Identify which cell holds the provided text, then report its (x, y) central coordinate. 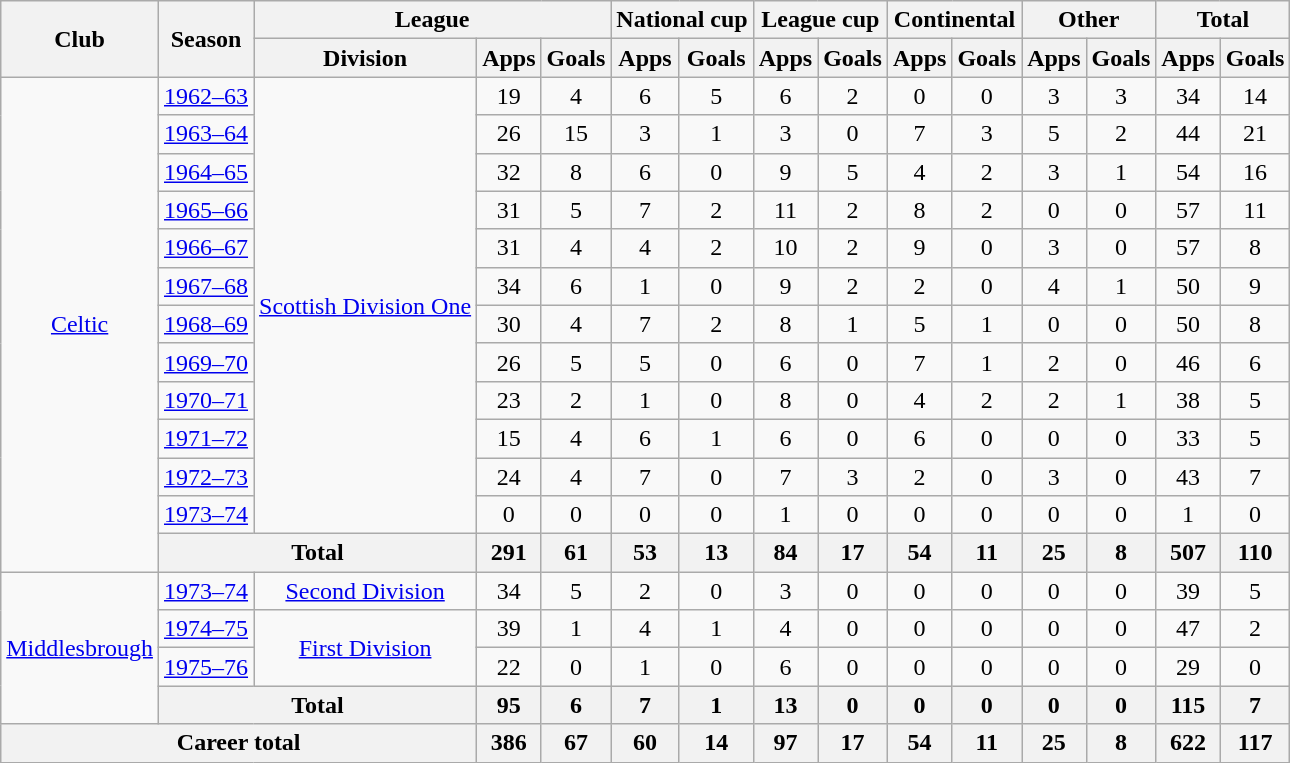
Other (1089, 20)
1972–73 (206, 477)
47 (1188, 629)
League cup (820, 20)
1971–72 (206, 438)
National cup (682, 20)
60 (645, 743)
84 (785, 553)
1963–64 (206, 134)
Second Division (366, 591)
32 (509, 172)
Division (366, 58)
10 (785, 248)
22 (509, 667)
23 (509, 400)
1969–70 (206, 362)
46 (1188, 362)
Club (80, 39)
1964–65 (206, 172)
110 (1255, 553)
Celtic (80, 324)
67 (576, 743)
1967–68 (206, 286)
33 (1188, 438)
507 (1188, 553)
1966–67 (206, 248)
115 (1188, 705)
1974–75 (206, 629)
Scottish Division One (366, 306)
43 (1188, 477)
38 (1188, 400)
622 (1188, 743)
19 (509, 96)
League (432, 20)
95 (509, 705)
Continental (954, 20)
53 (645, 553)
30 (509, 324)
1975–76 (206, 667)
1968–69 (206, 324)
117 (1255, 743)
Career total (239, 743)
97 (785, 743)
16 (1255, 172)
1962–63 (206, 96)
1965–66 (206, 210)
291 (509, 553)
386 (509, 743)
1970–71 (206, 400)
21 (1255, 134)
First Division (366, 648)
61 (576, 553)
Middlesbrough (80, 648)
Season (206, 39)
29 (1188, 667)
24 (509, 477)
44 (1188, 134)
